Output the (X, Y) coordinate of the center of the cell containing the given text.  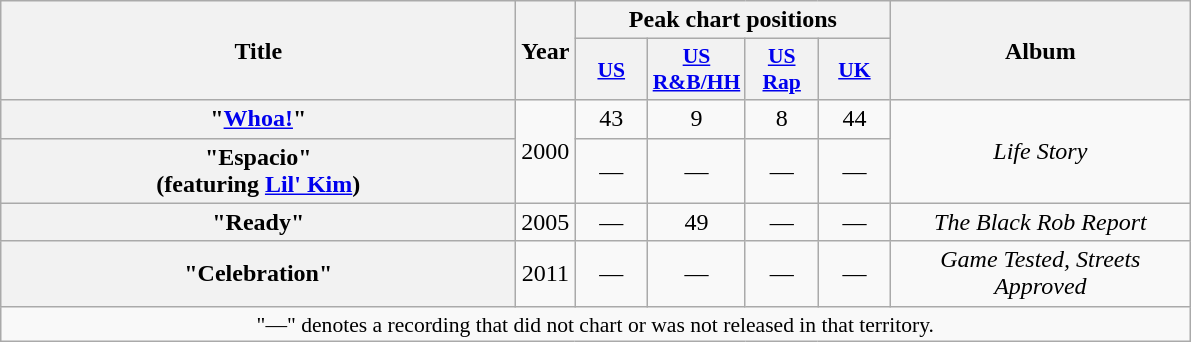
Year (546, 50)
US (612, 70)
Life Story (1040, 152)
Peak chart positions (733, 20)
49 (697, 222)
2005 (546, 222)
"Celebration" (258, 274)
USR&B/HH (697, 70)
2011 (546, 274)
"—" denotes a recording that did not chart or was not released in that territory. (596, 324)
Album (1040, 50)
43 (612, 119)
Game Tested, Streets Approved (1040, 274)
"Espacio"(featuring Lil' Kim) (258, 170)
The Black Rob Report (1040, 222)
USRap (782, 70)
2000 (546, 152)
UK (854, 70)
"Ready" (258, 222)
8 (782, 119)
Title (258, 50)
44 (854, 119)
9 (697, 119)
"Whoa!" (258, 119)
